Locate the cell with the specified text and output its [x, y] center coordinate. 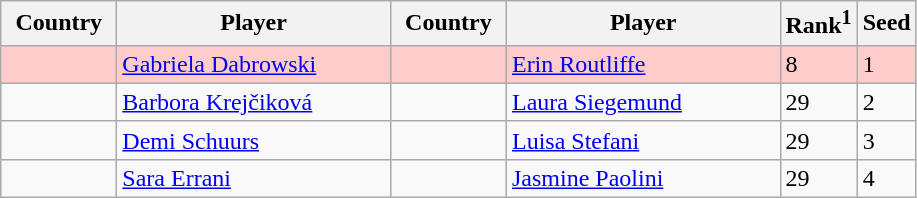
Demi Schuurs [254, 140]
4 [886, 178]
Luisa Stefani [643, 140]
Laura Siegemund [643, 102]
Gabriela Dabrowski [254, 64]
2 [886, 102]
Sara Errani [254, 178]
Jasmine Paolini [643, 178]
3 [886, 140]
8 [818, 64]
Rank1 [818, 24]
Erin Routliffe [643, 64]
Barbora Krejčiková [254, 102]
1 [886, 64]
Seed [886, 24]
